Pinpoint the cell where the given text exists, returning its (x, y) midpoint coordinate. 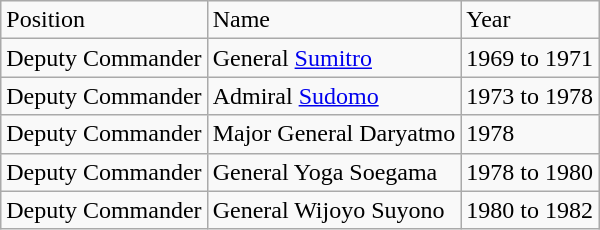
Year (530, 20)
Position (104, 20)
1973 to 1978 (530, 96)
Major General Daryatmo (334, 134)
1978 to 1980 (530, 172)
1980 to 1982 (530, 210)
Admiral Sudomo (334, 96)
General Sumitro (334, 58)
1978 (530, 134)
1969 to 1971 (530, 58)
General Wijoyo Suyono (334, 210)
Name (334, 20)
General Yoga Soegama (334, 172)
